For the text-containing cell, return its midpoint in [X, Y] coordinate format. 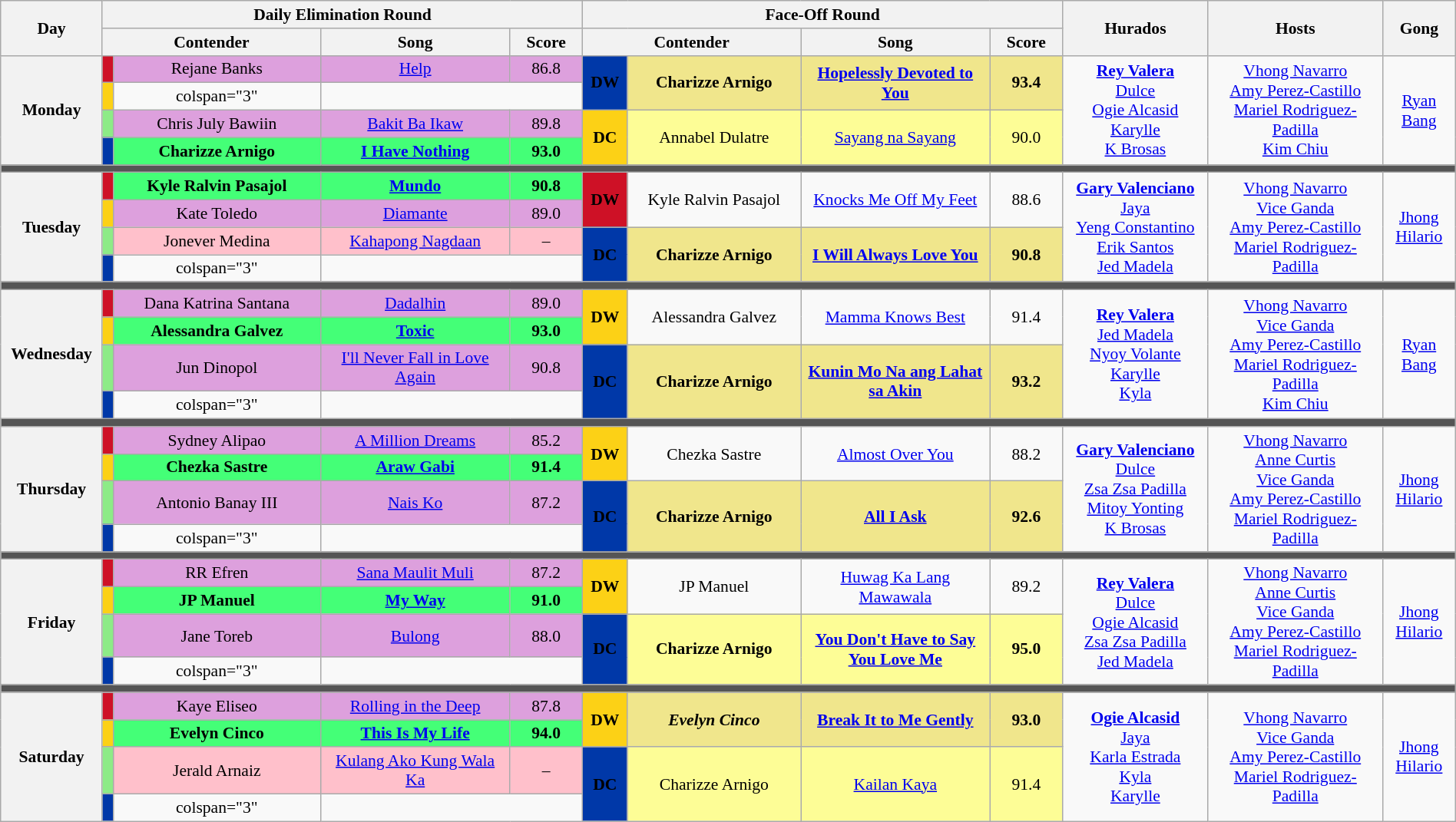
Annabel Dulatre [714, 138]
Kailan Kaya [895, 784]
Help [415, 69]
93.2 [1026, 382]
Rey ValeraJed MadelaNyoy VolanteKarylleKyla [1135, 355]
Chris July Bawiin [217, 124]
Antonio Banay III [217, 503]
Jane Toreb [217, 635]
Diamante [415, 214]
Daily Elimination Round [342, 15]
All I Ask [895, 517]
Kaye Eliseo [217, 706]
88.0 [547, 635]
Jun Dinopol [217, 368]
Jonever Medina [217, 241]
90.0 [1026, 138]
I Will Always Love You [895, 255]
Sana Maulit Muli [415, 573]
A Million Dreams [415, 441]
Araw Gabi [415, 467]
94.0 [547, 734]
95.0 [1026, 649]
Dadalhin [415, 304]
Kate Toledo [217, 214]
88.6 [1026, 200]
Bakit Ba Ikaw [415, 124]
Tuesday [52, 227]
93.4 [1026, 83]
86.8 [547, 69]
Break It to Me Gently [895, 720]
Bulong [415, 635]
Kulang Ako Kung Wala Ka [415, 771]
Mundo [415, 187]
Face-Off Round [823, 15]
Friday [52, 622]
Gary ValencianoDulceZsa Zsa PadillaMitoy YontingK Brosas [1135, 490]
Gary ValencianoJayaYeng ConstantinoErik SantosJed Madela [1135, 227]
Monday [52, 110]
88.2 [1026, 454]
This Is My Life [415, 734]
87.8 [547, 706]
Hosts [1295, 28]
Dana Katrina Santana [217, 304]
Vhong NavarroAmy Perez-CastilloMariel Rodriguez-PadillaKim Chiu [1295, 110]
89.2 [1026, 586]
Kunin Mo Na ang Lahat sa Akin [895, 382]
85.2 [547, 441]
My Way [415, 601]
Rey ValeraDulceOgie AlcasidKarylleK Brosas [1135, 110]
Toxic [415, 331]
Day [52, 28]
Sydney Alipao [217, 441]
I'll Never Fall in Love Again [415, 368]
Sayang na Sayang [895, 138]
Jerald Arnaiz [217, 771]
Mamma Knows Best [895, 318]
89.8 [547, 124]
RR Efren [217, 573]
Rolling in the Deep [415, 706]
Thursday [52, 490]
Huwag Ka Lang Mawawala [895, 586]
Almost Over You [895, 454]
Hopelessly Devoted to You [895, 83]
I Have Nothing [415, 151]
Wednesday [52, 355]
Hurados [1135, 28]
Kahapong Nagdaan [415, 241]
Ogie AlcasidJayaKarla EstradaKylaKarylle [1135, 757]
Saturday [52, 757]
91.0 [547, 601]
Gong [1419, 28]
92.6 [1026, 517]
Rey ValeraDulceOgie AlcasidZsa Zsa PadillaJed Madela [1135, 622]
Rejane Banks [217, 69]
Nais Ko [415, 503]
You Don't Have to Say You Love Me [895, 649]
Knocks Me Off My Feet [895, 200]
Vhong NavarroVice GandaAmy Perez-CastilloMariel Rodriguez-PadillaKim Chiu [1295, 355]
